Identify which cell holds the provided text, then report its [x, y] central coordinate. 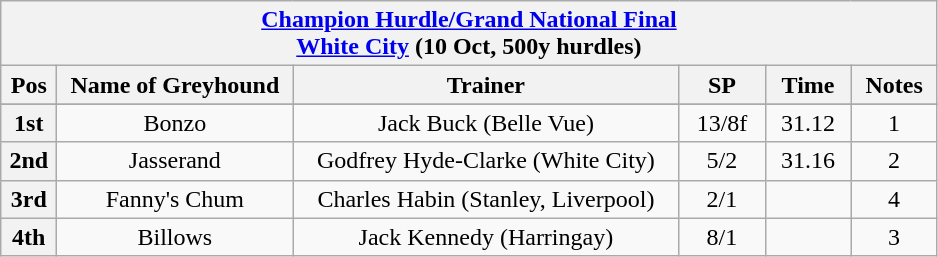
4 [894, 199]
1st [29, 123]
2 [894, 161]
31.12 [808, 123]
Jack Buck (Belle Vue) [486, 123]
Trainer [486, 85]
Billows [175, 237]
5/2 [722, 161]
Jack Kennedy (Harringay) [486, 237]
3rd [29, 199]
Godfrey Hyde-Clarke (White City) [486, 161]
Pos [29, 85]
2nd [29, 161]
Fanny's Chum [175, 199]
13/8f [722, 123]
3 [894, 237]
Time [808, 85]
2/1 [722, 199]
8/1 [722, 237]
Name of Greyhound [175, 85]
1 [894, 123]
Bonzo [175, 123]
31.16 [808, 161]
Charles Habin (Stanley, Liverpool) [486, 199]
Champion Hurdle/Grand National Final White City (10 Oct, 500y hurdles) [469, 34]
Jasserand [175, 161]
Notes [894, 85]
4th [29, 237]
SP [722, 85]
